Return [X, Y] of the center of cell containing provided text 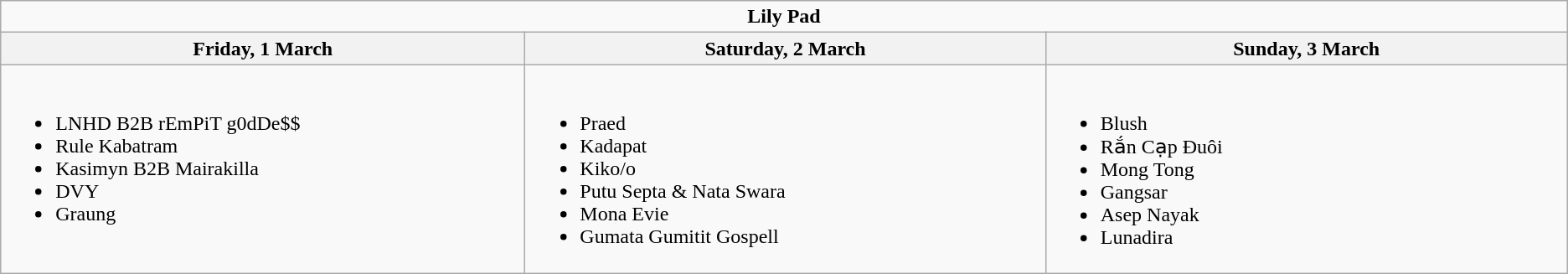
BlushRắn Cạp ĐuôiMong TongGangsarAsep NayakLunadira [1307, 169]
LNHD B2B rEmPiT g0dDe$$Rule KabatramKasimyn B2B MairakillaDVYGraung [263, 169]
Friday, 1 March [263, 49]
Saturday, 2 March [786, 49]
PraedKadapatKiko/oPutu Septa & Nata SwaraMona EvieGumata Gumitit Gospell [786, 169]
Lily Pad [784, 17]
Sunday, 3 March [1307, 49]
